From the cell containing the given text, extract its center point as [x, y] coordinate. 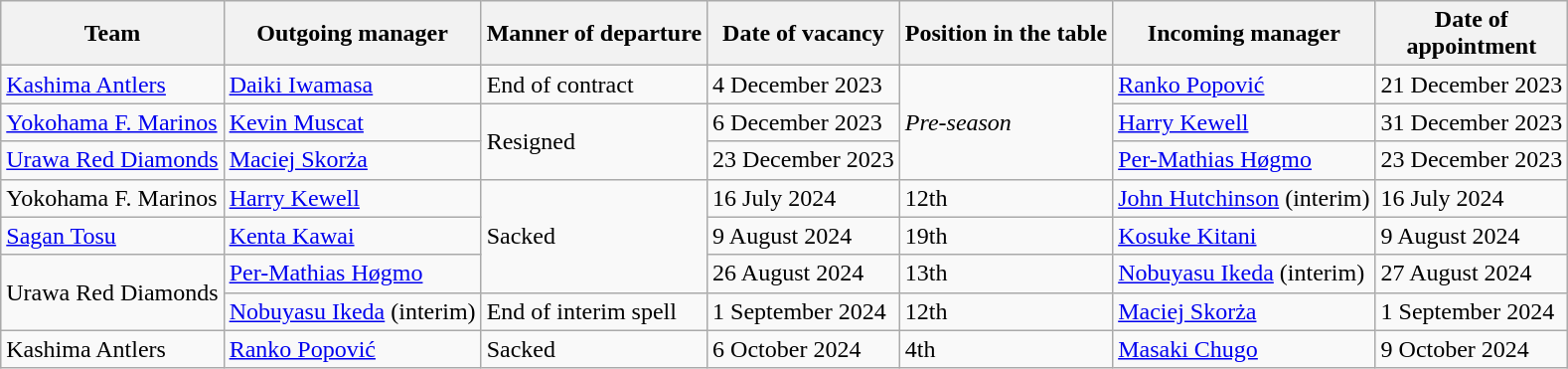
6 October 2024 [804, 349]
9 October 2024 [1472, 349]
26 August 2024 [804, 274]
27 August 2024 [1472, 274]
Kosuke Kitani [1244, 236]
Manner of departure [594, 34]
Incoming manager [1244, 34]
13th [1006, 274]
Kevin Muscat [352, 122]
4 December 2023 [804, 85]
Resigned [594, 141]
Date ofappointment [1472, 34]
Sagan Tosu [112, 236]
19th [1006, 236]
Pre-season [1006, 122]
End of interim spell [594, 311]
21 December 2023 [1472, 85]
John Hutchinson (interim) [1244, 198]
31 December 2023 [1472, 122]
Date of vacancy [804, 34]
Outgoing manager [352, 34]
End of contract [594, 85]
Position in the table [1006, 34]
4th [1006, 349]
Team [112, 34]
Masaki Chugo [1244, 349]
6 December 2023 [804, 122]
Daiki Iwamasa [352, 85]
Kenta Kawai [352, 236]
